Identify which cell holds the provided text, then report its [x, y] central coordinate. 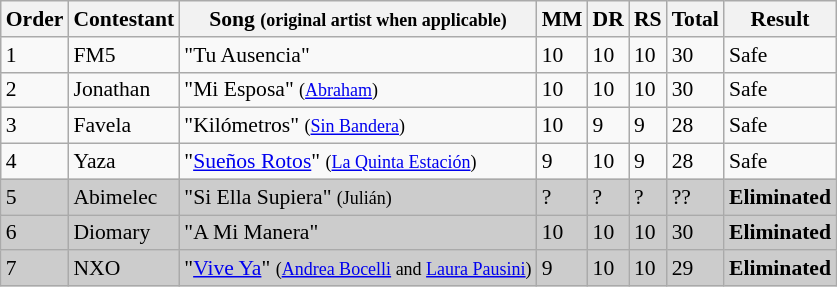
7 [35, 269]
"Sueños Rotos" (La Quinta Estación) [358, 162]
"Mi Esposa" (Abraham) [358, 90]
6 [35, 233]
3 [35, 126]
"Kilómetros" (Sin Bandera) [358, 126]
Order [35, 19]
?? [696, 197]
FM5 [124, 55]
Abimelec [124, 197]
2 [35, 90]
Result [780, 19]
Jonathan [124, 90]
"A Mi Manera" [358, 233]
29 [696, 269]
DR [608, 19]
1 [35, 55]
5 [35, 197]
Contestant [124, 19]
Diomary [124, 233]
Favela [124, 126]
Song (original artist when applicable) [358, 19]
Total [696, 19]
MM [562, 19]
RS [648, 19]
"Tu Ausencia" [358, 55]
Yaza [124, 162]
NXO [124, 269]
"Vive Ya" (Andrea Bocelli and Laura Pausini) [358, 269]
"Si Ella Supiera" (Julián) [358, 197]
4 [35, 162]
